Pinpoint the cell where the given text exists, returning its (x, y) midpoint coordinate. 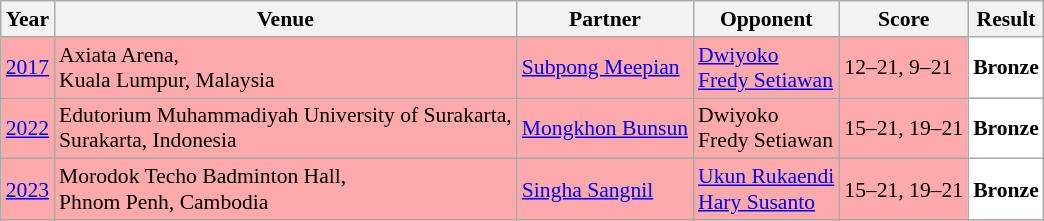
Partner (605, 19)
2017 (28, 68)
2022 (28, 128)
Morodok Techo Badminton Hall,Phnom Penh, Cambodia (286, 190)
12–21, 9–21 (904, 68)
Subpong Meepian (605, 68)
Mongkhon Bunsun (605, 128)
Venue (286, 19)
Edutorium Muhammadiyah University of Surakarta,Surakarta, Indonesia (286, 128)
2023 (28, 190)
Singha Sangnil (605, 190)
Ukun Rukaendi Hary Susanto (766, 190)
Result (1006, 19)
Axiata Arena,Kuala Lumpur, Malaysia (286, 68)
Opponent (766, 19)
Year (28, 19)
Score (904, 19)
